Capture the cell that displays the provided text and extract its (X, Y) central coordinate. 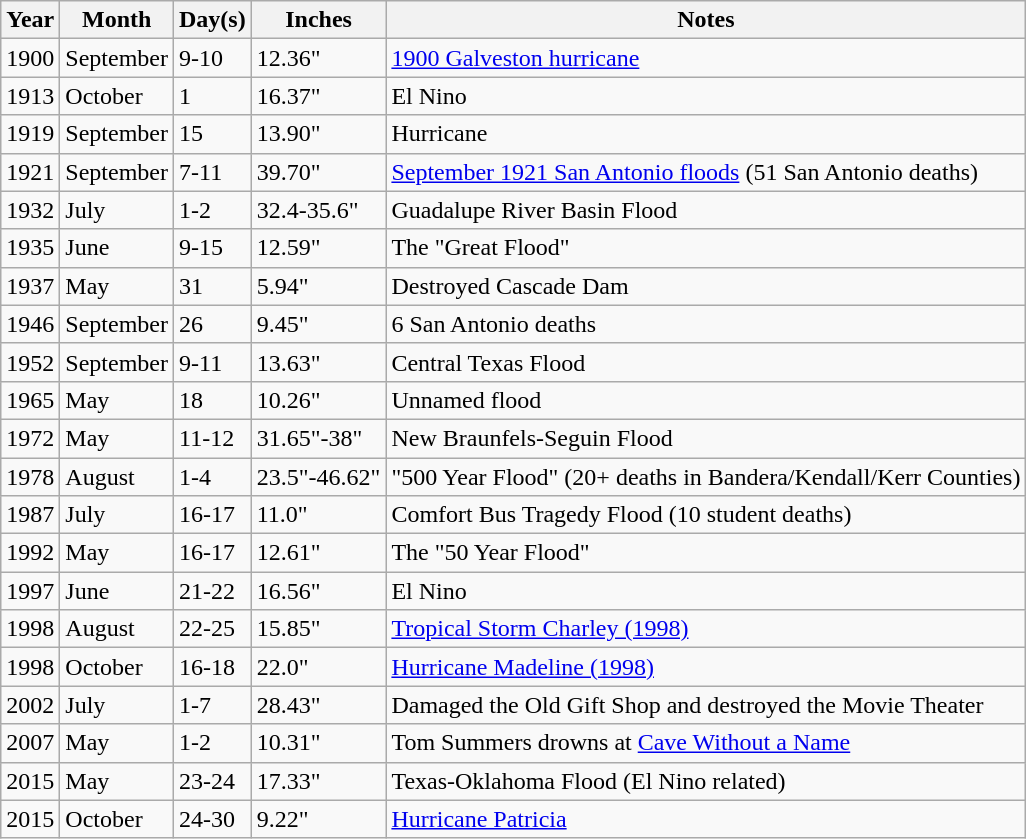
The "Great Flood" (706, 248)
1 (213, 96)
1-4 (213, 477)
Damaged the Old Gift Shop and destroyed the Movie Theater (706, 705)
1900 Galveston hurricane (706, 58)
9.45" (318, 324)
Destroyed Cascade Dam (706, 286)
1919 (30, 134)
1952 (30, 362)
1-7 (213, 705)
Central Texas Flood (706, 362)
16.56" (318, 591)
9-10 (213, 58)
1913 (30, 96)
1932 (30, 210)
1965 (30, 400)
23-24 (213, 781)
"500 Year Flood" (20+ deaths in Bandera/Kendall/Kerr Counties) (706, 477)
7-11 (213, 172)
Hurricane (706, 134)
Year (30, 20)
11-12 (213, 438)
Month (117, 20)
10.31" (318, 743)
1946 (30, 324)
39.70" (318, 172)
1987 (30, 515)
2002 (30, 705)
6 San Antonio deaths (706, 324)
Hurricane Madeline (1998) (706, 667)
11.0" (318, 515)
Tropical Storm Charley (1998) (706, 629)
Notes (706, 20)
Comfort Bus Tragedy Flood (10 student deaths) (706, 515)
24-30 (213, 819)
1937 (30, 286)
1900 (30, 58)
31.65"-38" (318, 438)
Hurricane Patricia (706, 819)
Texas-Oklahoma Flood (El Nino related) (706, 781)
9.22" (318, 819)
21-22 (213, 591)
September 1921 San Antonio floods (51 San Antonio deaths) (706, 172)
12.36" (318, 58)
New Braunfels-Seguin Flood (706, 438)
12.59" (318, 248)
28.43" (318, 705)
15.85" (318, 629)
32.4-35.6" (318, 210)
Inches (318, 20)
1992 (30, 553)
Unnamed flood (706, 400)
Guadalupe River Basin Flood (706, 210)
9-11 (213, 362)
23.5"-46.62" (318, 477)
22.0" (318, 667)
13.63" (318, 362)
1978 (30, 477)
1921 (30, 172)
1935 (30, 248)
9-15 (213, 248)
2007 (30, 743)
1972 (30, 438)
18 (213, 400)
31 (213, 286)
The "50 Year Flood" (706, 553)
22-25 (213, 629)
13.90" (318, 134)
16.37" (318, 96)
16-18 (213, 667)
17.33" (318, 781)
12.61" (318, 553)
Tom Summers drowns at Cave Without a Name (706, 743)
26 (213, 324)
5.94" (318, 286)
Day(s) (213, 20)
15 (213, 134)
1997 (30, 591)
10.26" (318, 400)
